Return [x, y] of the center of cell containing provided text 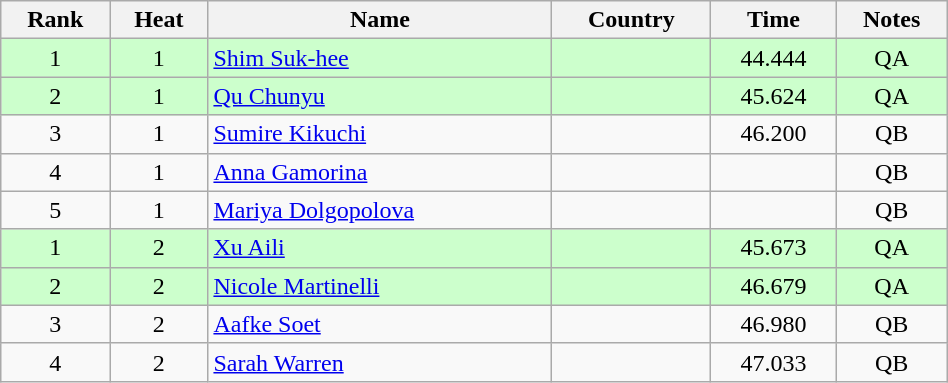
44.444 [774, 58]
Nicole Martinelli [380, 286]
Time [774, 20]
Xu Aili [380, 248]
Name [380, 20]
Shim Suk-hee [380, 58]
Aafke Soet [380, 324]
47.033 [774, 362]
Qu Chunyu [380, 96]
45.624 [774, 96]
Sumire Kikuchi [380, 134]
46.200 [774, 134]
Heat [159, 20]
Anna Gamorina [380, 172]
Country [632, 20]
Notes [892, 20]
Mariya Dolgopolova [380, 210]
46.980 [774, 324]
Sarah Warren [380, 362]
46.679 [774, 286]
45.673 [774, 248]
5 [56, 210]
Rank [56, 20]
